Find where the given text appears and provide that cell's center as [x, y] coordinate. 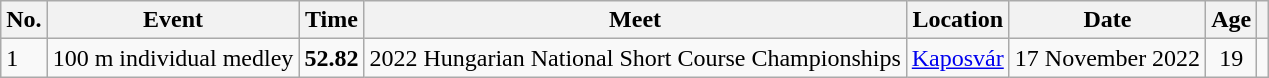
Time [332, 20]
Date [1107, 20]
Kaposvár [958, 58]
100 m individual medley [173, 58]
No. [24, 20]
Event [173, 20]
19 [1232, 58]
1 [24, 58]
52.82 [332, 58]
Age [1232, 20]
Location [958, 20]
17 November 2022 [1107, 58]
Meet [635, 20]
2022 Hungarian National Short Course Championships [635, 58]
